Identify which cell holds the provided text, then report its (X, Y) central coordinate. 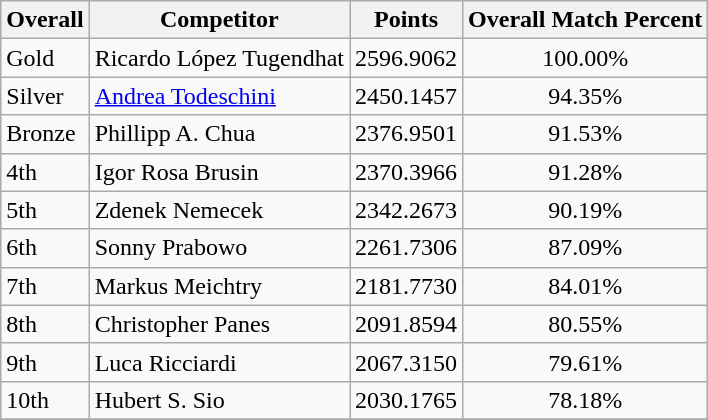
Zdenek Nemecek (219, 210)
Sonny Prabowo (219, 248)
Hubert S. Sio (219, 400)
Silver (45, 96)
91.53% (586, 134)
Igor Rosa Brusin (219, 172)
100.00% (586, 58)
91.28% (586, 172)
2067.3150 (406, 362)
90.19% (586, 210)
8th (45, 324)
80.55% (586, 324)
Ricardo López Tugendhat (219, 58)
2450.1457 (406, 96)
78.18% (586, 400)
10th (45, 400)
6th (45, 248)
2030.1765 (406, 400)
2370.3966 (406, 172)
2261.7306 (406, 248)
Overall (45, 20)
Christopher Panes (219, 324)
2342.2673 (406, 210)
Overall Match Percent (586, 20)
Gold (45, 58)
94.35% (586, 96)
84.01% (586, 286)
2596.9062 (406, 58)
7th (45, 286)
87.09% (586, 248)
Phillipp A. Chua (219, 134)
2181.7730 (406, 286)
2091.8594 (406, 324)
5th (45, 210)
4th (45, 172)
Competitor (219, 20)
Markus Meichtry (219, 286)
79.61% (586, 362)
Points (406, 20)
2376.9501 (406, 134)
Luca Ricciardi (219, 362)
Bronze (45, 134)
9th (45, 362)
Andrea Todeschini (219, 96)
